Locate the cell with the specified text and output its (x, y) center coordinate. 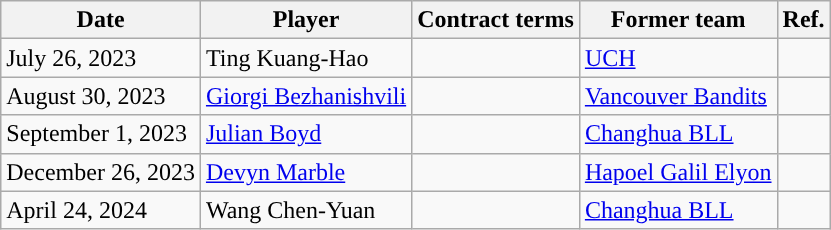
August 30, 2023 (101, 96)
Julian Boyd (306, 134)
Hapoel Galil Elyon (678, 172)
UCH (678, 58)
April 24, 2024 (101, 210)
Player (306, 20)
Devyn Marble (306, 172)
Vancouver Bandits (678, 96)
Contract terms (496, 20)
Giorgi Bezhanishvili (306, 96)
Ref. (804, 20)
Date (101, 20)
Ting Kuang-Hao (306, 58)
Wang Chen-Yuan (306, 210)
December 26, 2023 (101, 172)
Former team (678, 20)
July 26, 2023 (101, 58)
September 1, 2023 (101, 134)
